Return [X, Y] of the center of cell containing provided text 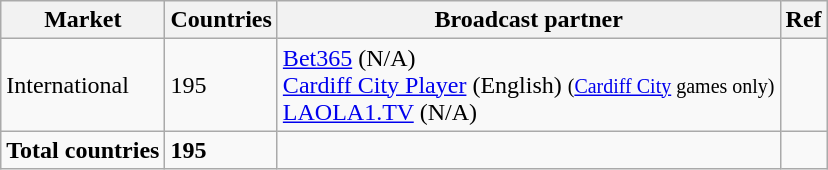
Market [83, 20]
Countries [221, 20]
Ref [804, 20]
Broadcast partner [528, 20]
International [83, 85]
Bet365 (N/A) Cardiff City Player (English) (Cardiff City games only) LAOLA1.TV (N/A) [528, 85]
Total countries [83, 150]
